Pinpoint the cell where the given text exists, returning its (x, y) midpoint coordinate. 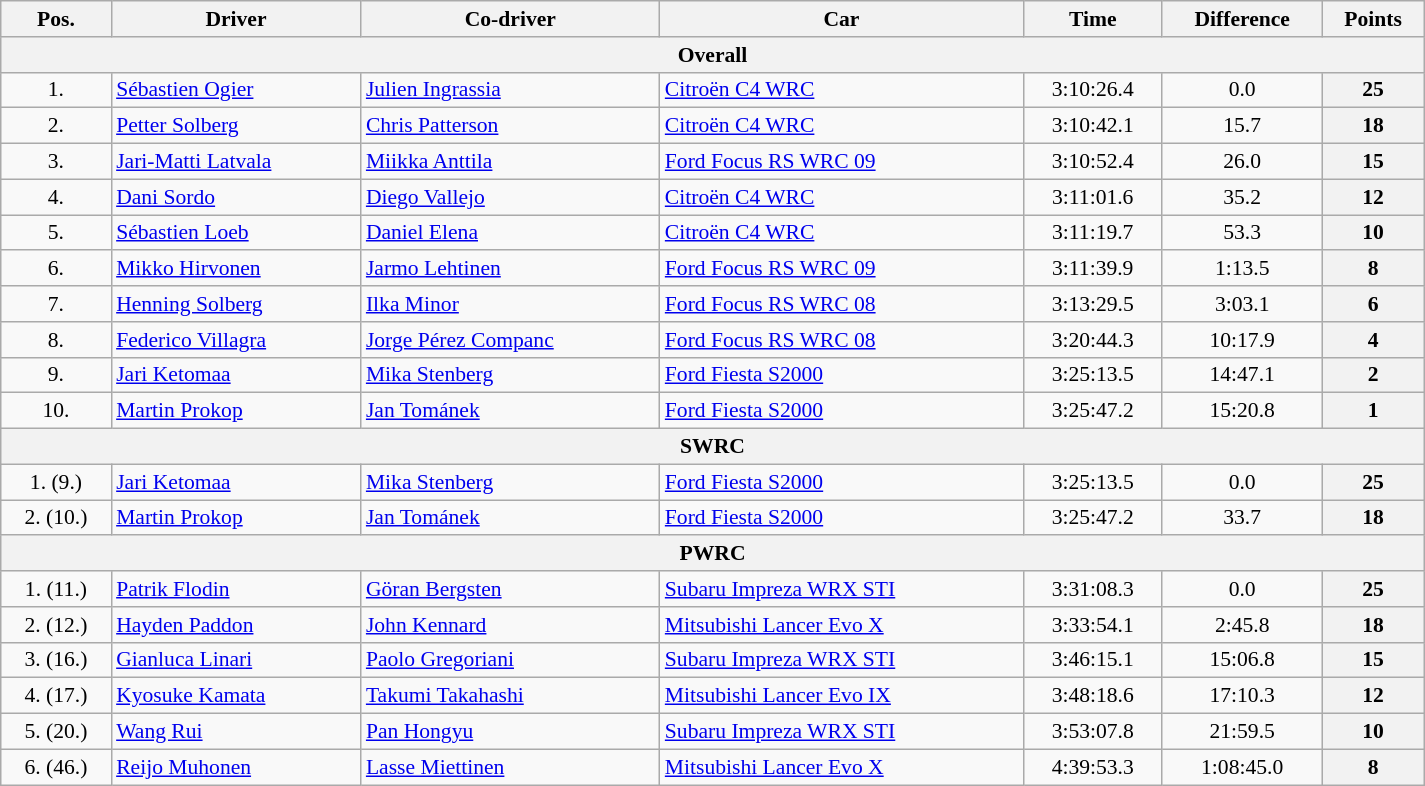
10. (56, 411)
Wang Rui (236, 732)
1. (11.) (56, 589)
Sébastien Ogier (236, 90)
3:31:08.3 (1092, 589)
Takumi Takahashi (510, 696)
Jorge Pérez Companc (510, 340)
Difference (1242, 19)
Car (842, 19)
Overall (713, 55)
Points (1373, 19)
3:11:01.6 (1092, 197)
2 (1373, 375)
Chris Patterson (510, 126)
3. (56, 162)
35.2 (1242, 197)
5. (56, 233)
2:45.8 (1242, 625)
3:53:07.8 (1092, 732)
4:39:53.3 (1092, 767)
John Kennard (510, 625)
53.3 (1242, 233)
2. (10.) (56, 518)
3:03.1 (1242, 304)
1 (1373, 411)
3:33:54.1 (1092, 625)
3:10:42.1 (1092, 126)
15:06.8 (1242, 660)
Jarmo Lehtinen (510, 269)
4. (17.) (56, 696)
7. (56, 304)
3:46:15.1 (1092, 660)
1:13.5 (1242, 269)
Driver (236, 19)
33.7 (1242, 518)
15.7 (1242, 126)
PWRC (713, 554)
15:20.8 (1242, 411)
Co-driver (510, 19)
Diego Vallejo (510, 197)
17:10.3 (1242, 696)
2. (12.) (56, 625)
4 (1373, 340)
Kyosuke Kamata (236, 696)
Jari-Matti Latvala (236, 162)
3:20:44.3 (1092, 340)
Pan Hongyu (510, 732)
10:17.9 (1242, 340)
Gianluca Linari (236, 660)
Ilka Minor (510, 304)
1. (56, 90)
14:47.1 (1242, 375)
3:11:19.7 (1092, 233)
3:48:18.6 (1092, 696)
Göran Bergsten (510, 589)
Mitsubishi Lancer Evo IX (842, 696)
Pos. (56, 19)
Julien Ingrassia (510, 90)
SWRC (713, 447)
Paolo Gregoriani (510, 660)
2. (56, 126)
Hayden Paddon (236, 625)
Lasse Miettinen (510, 767)
Miikka Anttila (510, 162)
3. (16.) (56, 660)
Federico Villagra (236, 340)
26.0 (1242, 162)
5. (20.) (56, 732)
Dani Sordo (236, 197)
3:10:52.4 (1092, 162)
Mikko Hirvonen (236, 269)
3:11:39.9 (1092, 269)
Patrik Flodin (236, 589)
Reijo Muhonen (236, 767)
Petter Solberg (236, 126)
3:13:29.5 (1092, 304)
9. (56, 375)
21:59.5 (1242, 732)
Henning Solberg (236, 304)
3:10:26.4 (1092, 90)
1. (9.) (56, 482)
Sébastien Loeb (236, 233)
4. (56, 197)
8. (56, 340)
Daniel Elena (510, 233)
1:08:45.0 (1242, 767)
Time (1092, 19)
6 (1373, 304)
6. (56, 269)
6. (46.) (56, 767)
